Pinpoint the cell where the given text exists, returning its (X, Y) midpoint coordinate. 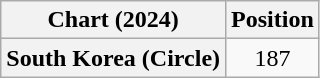
Chart (2024) (114, 20)
South Korea (Circle) (114, 58)
Position (273, 20)
187 (273, 58)
